Search for the cell housing the specified text and yield its [X, Y] center coordinate. 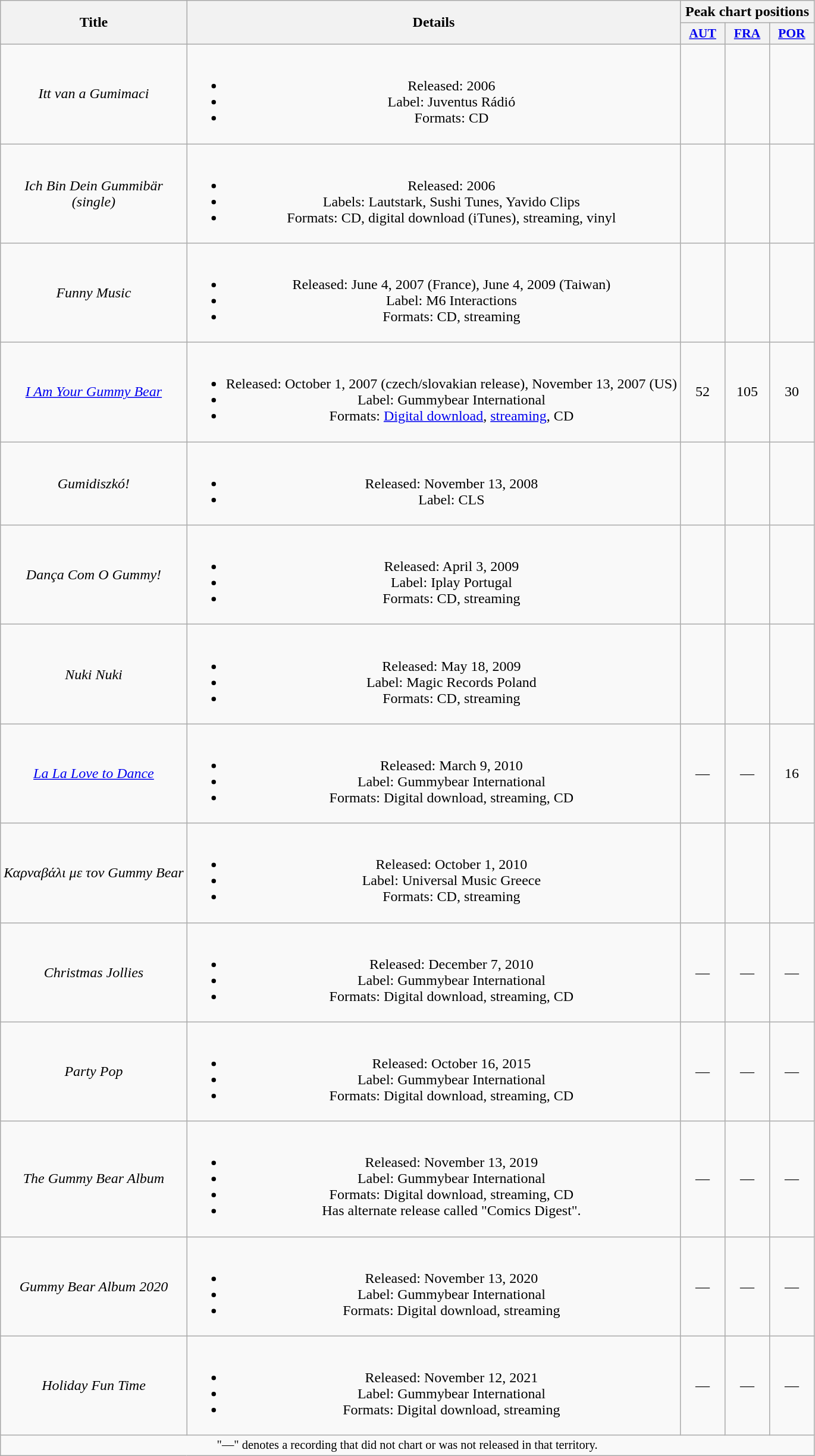
AUT [703, 34]
Released: October 1, 2010Label: Universal Music GreeceFormats: CD, streaming [433, 873]
La La Love to Dance [94, 773]
Funny Music [94, 293]
Details [433, 23]
Released: November 13, 2019Label: Gummybear InternationalFormats: Digital download, streaming, CDHas alternate release called "Comics Digest". [433, 1179]
30 [791, 393]
16 [791, 773]
Itt van a Gumimaci [94, 94]
Christmas Jollies [94, 972]
Released: November 13, 2020Label: Gummybear InternationalFormats: Digital download, streaming [433, 1286]
Released: April 3, 2009Label: Iplay PortugalFormats: CD, streaming [433, 575]
Καρναβάλι με τον Gummy Bear [94, 873]
Ich Bin Dein Gummibär(single) [94, 194]
Released: December 7, 2010Label: Gummybear InternationalFormats: Digital download, streaming, CD [433, 972]
Released: November 12, 2021Label: Gummybear InternationalFormats: Digital download, streaming [433, 1386]
The Gummy Bear Album [94, 1179]
Released: June 4, 2007 (France), June 4, 2009 (Taiwan)Label: M6 InteractionsFormats: CD, streaming [433, 293]
Released: October 1, 2007 (czech/slovakian release), November 13, 2007 (US)Label: Gummybear InternationalFormats: Digital download, streaming, CD [433, 393]
"—" denotes a recording that did not chart or was not released in that territory. [407, 1445]
Released: November 13, 2008Label: CLS [433, 484]
Peak chart positions [747, 12]
Nuki Nuki [94, 674]
Released: October 16, 2015Label: Gummybear InternationalFormats: Digital download, streaming, CD [433, 1072]
Released: 2006Label: Juventus RádióFormats: CD [433, 94]
Party Pop [94, 1072]
Dança Com O Gummy! [94, 575]
I Am Your Gummy Bear [94, 393]
Holiday Fun Time [94, 1386]
Gumidiszkó! [94, 484]
Released: March 9, 2010Label: Gummybear InternationalFormats: Digital download, streaming, CD [433, 773]
52 [703, 393]
Title [94, 23]
Gummy Bear Album 2020 [94, 1286]
FRA [747, 34]
Released: 2006Labels: Lautstark, Sushi Tunes, Yavido ClipsFormats: CD, digital download (iTunes), streaming, vinyl [433, 194]
105 [747, 393]
POR [791, 34]
Released: May 18, 2009Label: Magic Records PolandFormats: CD, streaming [433, 674]
